Return the (X, Y) coordinate for the center point of the cell that contains the specified text.  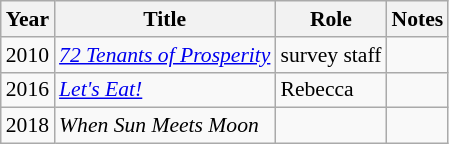
Title (164, 19)
survey staff (330, 55)
When Sun Meets Moon (164, 126)
2018 (28, 126)
Role (330, 19)
Year (28, 19)
Notes (418, 19)
72 Tenants of Prosperity (164, 55)
2016 (28, 90)
Rebecca (330, 90)
Let's Eat! (164, 90)
2010 (28, 55)
